Find where the given text appears and provide that cell's center as [X, Y] coordinate. 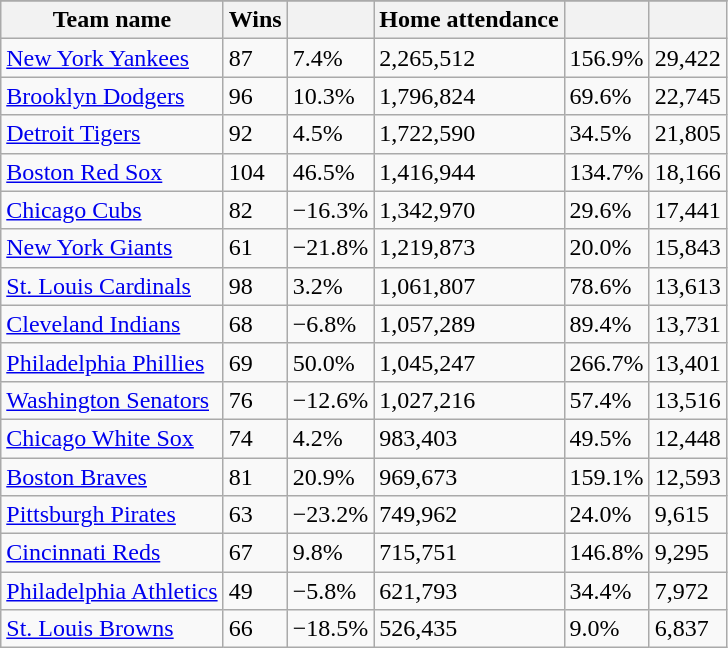
1,057,289 [469, 324]
9,295 [688, 553]
526,435 [469, 629]
24.0% [606, 515]
67 [255, 553]
78.6% [606, 286]
82 [255, 210]
7.4% [330, 58]
20.9% [330, 477]
13,516 [688, 400]
74 [255, 438]
Detroit Tigers [112, 134]
1,027,216 [469, 400]
Philadelphia Athletics [112, 591]
13,731 [688, 324]
1,061,807 [469, 286]
9.0% [606, 629]
983,403 [469, 438]
St. Louis Cardinals [112, 286]
Cleveland Indians [112, 324]
266.7% [606, 362]
Cincinnati Reds [112, 553]
57.4% [606, 400]
46.5% [330, 172]
St. Louis Browns [112, 629]
969,673 [469, 477]
Philadelphia Phillies [112, 362]
Chicago White Sox [112, 438]
96 [255, 96]
1,219,873 [469, 248]
89.4% [606, 324]
9.8% [330, 553]
1,722,590 [469, 134]
69 [255, 362]
34.5% [606, 134]
29.6% [606, 210]
−16.3% [330, 210]
63 [255, 515]
12,593 [688, 477]
13,613 [688, 286]
749,962 [469, 515]
29,422 [688, 58]
17,441 [688, 210]
98 [255, 286]
66 [255, 629]
134.7% [606, 172]
Brooklyn Dodgers [112, 96]
−12.6% [330, 400]
159.1% [606, 477]
6,837 [688, 629]
−23.2% [330, 515]
−18.5% [330, 629]
Boston Red Sox [112, 172]
1,342,970 [469, 210]
50.0% [330, 362]
69.6% [606, 96]
9,615 [688, 515]
92 [255, 134]
Chicago Cubs [112, 210]
7,972 [688, 591]
New York Giants [112, 248]
−21.8% [330, 248]
10.3% [330, 96]
New York Yankees [112, 58]
1,416,944 [469, 172]
621,793 [469, 591]
Boston Braves [112, 477]
715,751 [469, 553]
104 [255, 172]
15,843 [688, 248]
12,448 [688, 438]
Team name [112, 20]
Washington Senators [112, 400]
13,401 [688, 362]
81 [255, 477]
76 [255, 400]
−5.8% [330, 591]
22,745 [688, 96]
1,045,247 [469, 362]
20.0% [606, 248]
Pittsburgh Pirates [112, 515]
146.8% [606, 553]
Home attendance [469, 20]
34.4% [606, 591]
87 [255, 58]
1,796,824 [469, 96]
3.2% [330, 286]
4.2% [330, 438]
4.5% [330, 134]
Wins [255, 20]
68 [255, 324]
2,265,512 [469, 58]
18,166 [688, 172]
61 [255, 248]
21,805 [688, 134]
49 [255, 591]
−6.8% [330, 324]
156.9% [606, 58]
49.5% [606, 438]
